Provide the (X, Y) coordinate of the cell's center where the given text is located.  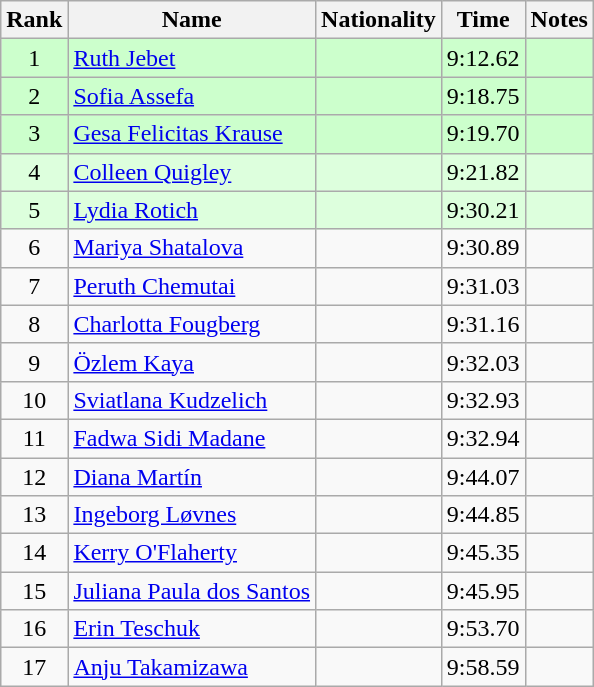
9:21.82 (483, 172)
Fadwa Sidi Madane (192, 438)
Peruth Chemutai (192, 286)
9:45.95 (483, 591)
Juliana Paula dos Santos (192, 591)
15 (34, 591)
Ruth Jebet (192, 58)
Charlotta Fougberg (192, 324)
1 (34, 58)
9:53.70 (483, 629)
10 (34, 400)
9:32.03 (483, 362)
Colleen Quigley (192, 172)
Notes (559, 20)
2 (34, 96)
Sofia Assefa (192, 96)
9:19.70 (483, 134)
9:12.62 (483, 58)
9:32.94 (483, 438)
14 (34, 553)
Anju Takamizawa (192, 667)
Özlem Kaya (192, 362)
Ingeborg Løvnes (192, 515)
6 (34, 248)
9:30.21 (483, 210)
Name (192, 20)
9 (34, 362)
Rank (34, 20)
3 (34, 134)
Gesa Felicitas Krause (192, 134)
9:45.35 (483, 553)
9:58.59 (483, 667)
11 (34, 438)
12 (34, 477)
5 (34, 210)
8 (34, 324)
9:30.89 (483, 248)
Kerry O'Flaherty (192, 553)
7 (34, 286)
Nationality (379, 20)
Sviatlana Kudzelich (192, 400)
17 (34, 667)
Mariya Shatalova (192, 248)
9:31.03 (483, 286)
4 (34, 172)
13 (34, 515)
Time (483, 20)
9:44.85 (483, 515)
Lydia Rotich (192, 210)
9:44.07 (483, 477)
9:18.75 (483, 96)
9:32.93 (483, 400)
16 (34, 629)
9:31.16 (483, 324)
Diana Martín (192, 477)
Erin Teschuk (192, 629)
